Capture the cell that displays the provided text and extract its (x, y) central coordinate. 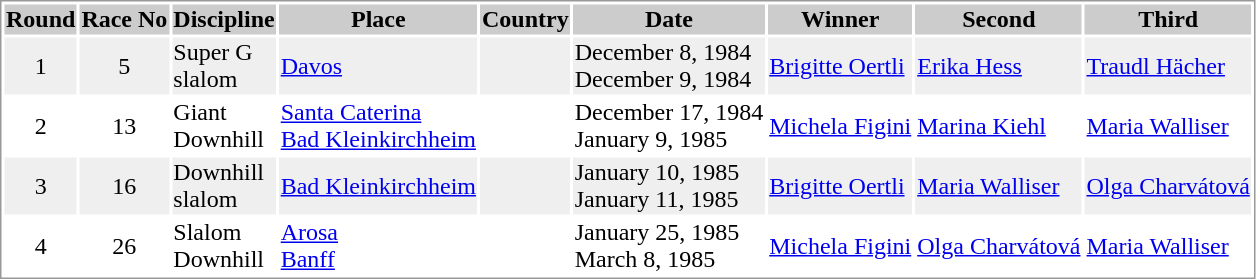
Round (40, 19)
GiantDownhill (224, 126)
3 (40, 186)
Downhillslalom (224, 186)
4 (40, 246)
SlalomDownhill (224, 246)
16 (124, 186)
1 (40, 66)
ArosaBanff (378, 246)
Second (999, 19)
Marina Kiehl (999, 126)
Santa CaterinaBad Kleinkirchheim (378, 126)
Discipline (224, 19)
Place (378, 19)
Winner (840, 19)
January 10, 1985January 11, 1985 (669, 186)
Davos (378, 66)
December 8, 1984December 9, 1984 (669, 66)
Third (1168, 19)
December 17, 1984January 9, 1985 (669, 126)
Traudl Hächer (1168, 66)
Race No (124, 19)
Erika Hess (999, 66)
Super Gslalom (224, 66)
Bad Kleinkirchheim (378, 186)
Country (525, 19)
5 (124, 66)
January 25, 1985March 8, 1985 (669, 246)
2 (40, 126)
Date (669, 19)
26 (124, 246)
13 (124, 126)
